Return (X, Y) of the center of cell containing provided text 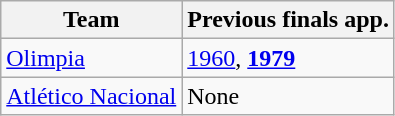
1960, 1979 (288, 58)
Previous finals app. (288, 20)
Olimpia (92, 58)
Atlético Nacional (92, 96)
None (288, 96)
Team (92, 20)
